Output the (X, Y) coordinate of the center of the cell containing the given text.  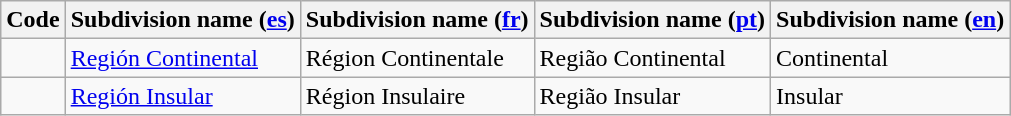
Subdivision name (pt) (652, 20)
Région Insulaire (417, 96)
Región Continental (182, 58)
Región Insular (182, 96)
Insular (890, 96)
Code (33, 20)
Região Continental (652, 58)
Subdivision name (es) (182, 20)
Subdivision name (fr) (417, 20)
Subdivision name (en) (890, 20)
Região Insular (652, 96)
Région Continentale (417, 58)
Continental (890, 58)
